Return the (x, y) coordinate for the center point of the cell that contains the specified text.  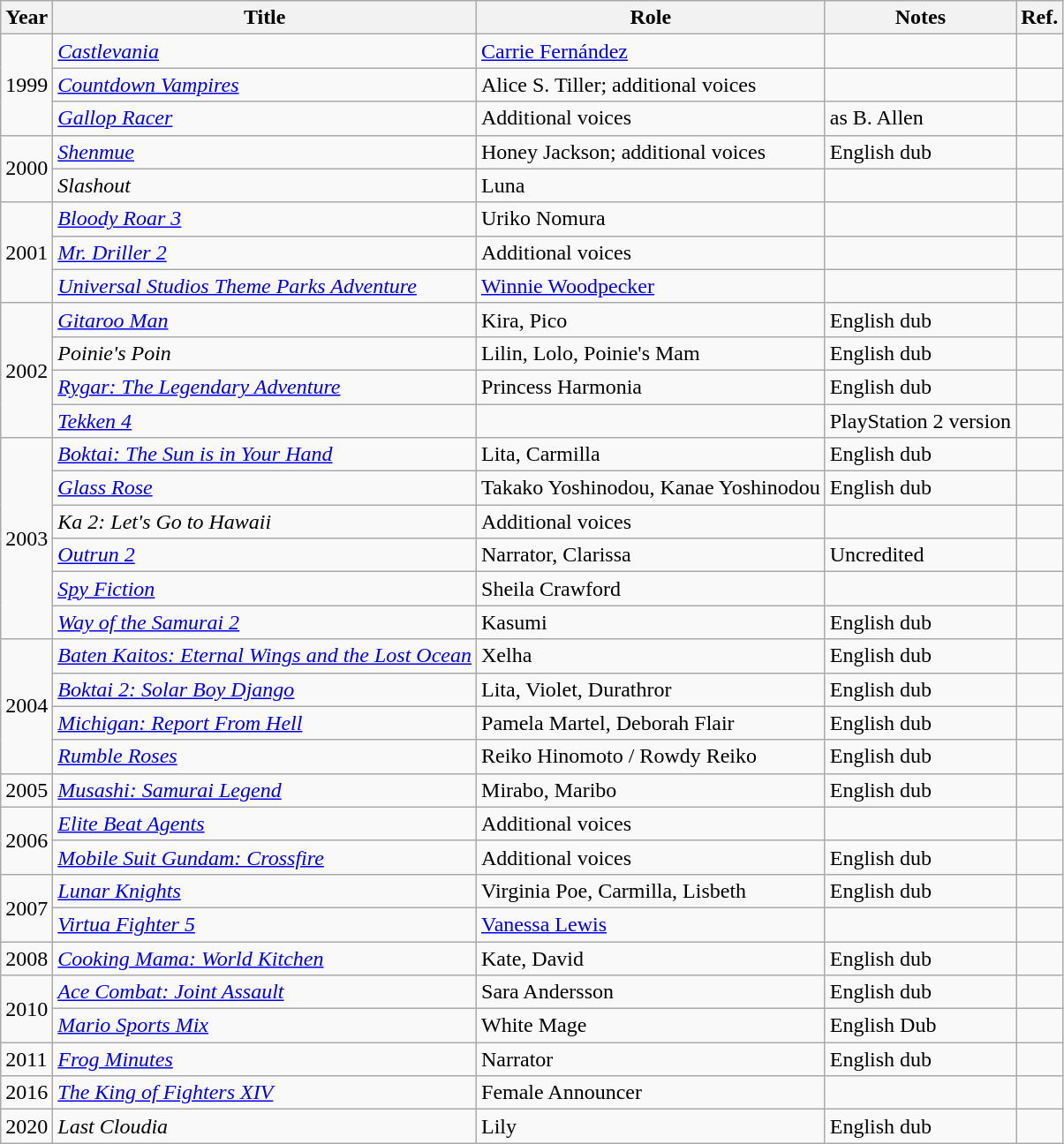
Frog Minutes (265, 1059)
Mario Sports Mix (265, 1026)
Castlevania (265, 51)
2000 (26, 169)
Kate, David (652, 958)
Narrator, Clarissa (652, 555)
Boktai: The Sun is in Your Hand (265, 455)
Year (26, 18)
Takako Yoshinodou, Kanae Yoshinodou (652, 488)
Pamela Martel, Deborah Flair (652, 723)
2002 (26, 370)
Sheila Crawford (652, 589)
Lita, Violet, Durathror (652, 689)
Xelha (652, 656)
Countdown Vampires (265, 85)
as B. Allen (920, 118)
Poinie's Poin (265, 353)
Role (652, 18)
Winnie Woodpecker (652, 286)
Bloody Roar 3 (265, 219)
Ref. (1040, 18)
Michigan: Report From Hell (265, 723)
Luna (652, 185)
Baten Kaitos: Eternal Wings and the Lost Ocean (265, 656)
Virtua Fighter 5 (265, 924)
Gitaroo Man (265, 320)
Alice S. Tiller; additional voices (652, 85)
2011 (26, 1059)
2003 (26, 538)
1999 (26, 85)
Mobile Suit Gundam: Crossfire (265, 857)
Carrie Fernández (652, 51)
Mr. Driller 2 (265, 252)
Rumble Roses (265, 756)
Last Cloudia (265, 1126)
Lily (652, 1126)
Female Announcer (652, 1093)
Honey Jackson; additional voices (652, 152)
Way of the Samurai 2 (265, 622)
Slashout (265, 185)
Kasumi (652, 622)
Spy Fiction (265, 589)
Shenmue (265, 152)
Tekken 4 (265, 421)
Mirabo, Maribo (652, 790)
Reiko Hinomoto / Rowdy Reiko (652, 756)
2016 (26, 1093)
2007 (26, 907)
Kira, Pico (652, 320)
Ace Combat: Joint Assault (265, 992)
Outrun 2 (265, 555)
Uncredited (920, 555)
Ka 2: Let's Go to Hawaii (265, 522)
2006 (26, 840)
Rygar: The Legendary Adventure (265, 387)
Lilin, Lolo, Poinie's Mam (652, 353)
Notes (920, 18)
Sara Andersson (652, 992)
2005 (26, 790)
Musashi: Samurai Legend (265, 790)
Universal Studios Theme Parks Adventure (265, 286)
Princess Harmonia (652, 387)
Virginia Poe, Carmilla, Lisbeth (652, 891)
White Mage (652, 1026)
2001 (26, 252)
2010 (26, 1009)
Lunar Knights (265, 891)
Vanessa Lewis (652, 924)
Elite Beat Agents (265, 824)
2020 (26, 1126)
Uriko Nomura (652, 219)
Gallop Racer (265, 118)
The King of Fighters XIV (265, 1093)
Narrator (652, 1059)
English Dub (920, 1026)
Cooking Mama: World Kitchen (265, 958)
Glass Rose (265, 488)
2008 (26, 958)
PlayStation 2 version (920, 421)
Title (265, 18)
Lita, Carmilla (652, 455)
2004 (26, 706)
Boktai 2: Solar Boy Django (265, 689)
